Output the [x, y] coordinate of the center of the cell containing the given text.  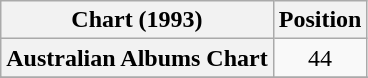
Position [320, 20]
Australian Albums Chart [137, 58]
44 [320, 58]
Chart (1993) [137, 20]
